Search for the cell housing the specified text and yield its [X, Y] center coordinate. 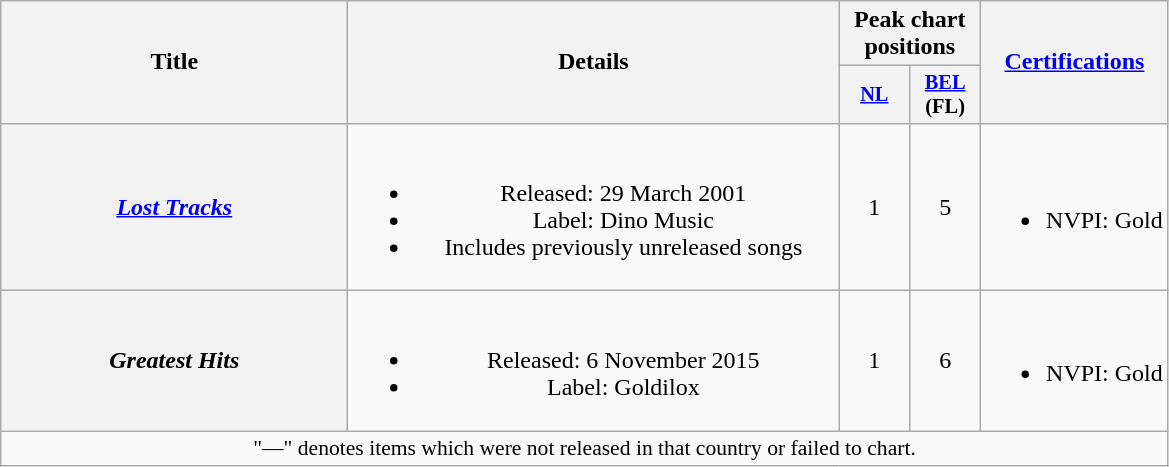
BEL(FL) [946, 95]
"—" denotes items which were not released in that country or failed to chart. [585, 449]
Details [594, 62]
Greatest Hits [174, 361]
Title [174, 62]
5 [946, 206]
Released: 29 March 2001Label: Dino MusicIncludes previously unreleased songs [594, 206]
Lost Tracks [174, 206]
6 [946, 361]
Peak chart positions [910, 34]
Released: 6 November 2015Label: Goldilox [594, 361]
NL [874, 95]
Certifications [1075, 62]
